Find where the given text appears and provide that cell's center as (x, y) coordinate. 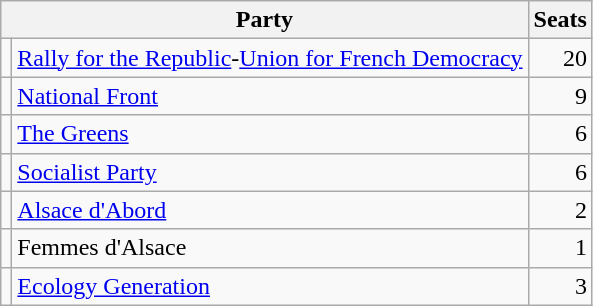
Party (264, 20)
20 (560, 58)
3 (560, 286)
Alsace d'Abord (270, 210)
Socialist Party (270, 172)
2 (560, 210)
Seats (560, 20)
Ecology Generation (270, 286)
9 (560, 96)
National Front (270, 96)
1 (560, 248)
Rally for the Republic-Union for French Democracy (270, 58)
Femmes d'Alsace (270, 248)
The Greens (270, 134)
